Find where the given text appears and provide that cell's center as [X, Y] coordinate. 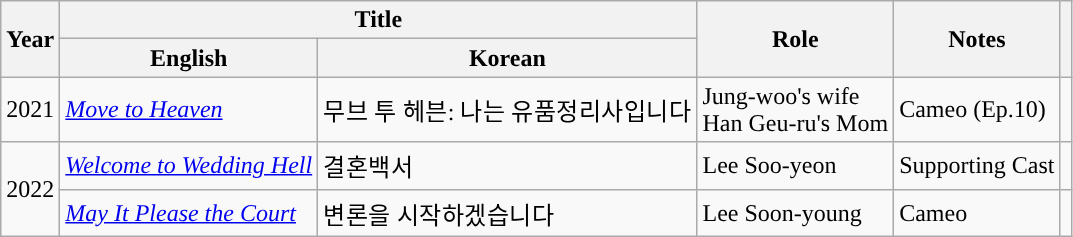
Cameo [977, 212]
결혼백서 [508, 166]
Supporting Cast [977, 166]
Korean [508, 58]
Role [796, 39]
2022 [30, 189]
Move to Heaven [189, 110]
Cameo (Ep.10) [977, 110]
Notes [977, 39]
Title [378, 20]
변론을 시작하겠습니다 [508, 212]
May It Please the Court [189, 212]
Lee Soo-yeon [796, 166]
Lee Soon-young [796, 212]
Year [30, 39]
2021 [30, 110]
Welcome to Wedding Hell [189, 166]
English [189, 58]
무브 투 헤븐: 나는 유품정리사입니다 [508, 110]
Jung-woo's wifeHan Geu-ru's Mom [796, 110]
